Return [X, Y] of the center of cell containing provided text 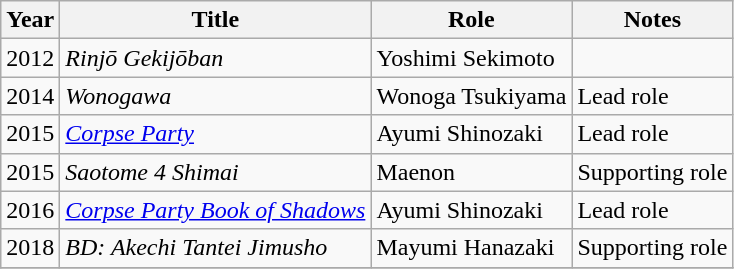
Maenon [472, 172]
Saotome 4 Shimai [216, 172]
Corpse Party Book of Shadows [216, 210]
Role [472, 20]
Year [30, 20]
Corpse Party [216, 134]
2012 [30, 58]
Mayumi Hanazaki [472, 248]
2014 [30, 96]
2016 [30, 210]
BD: Akechi Tantei Jimusho [216, 248]
Title [216, 20]
2018 [30, 248]
Wonogawa [216, 96]
Wonoga Tsukiyama [472, 96]
Yoshimi Sekimoto [472, 58]
Rinjō Gekijōban [216, 58]
Notes [652, 20]
